Pinpoint the cell where the given text exists, returning its [x, y] midpoint coordinate. 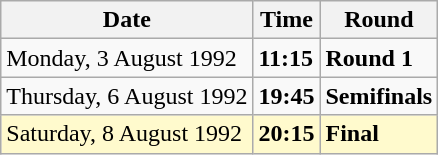
20:15 [286, 134]
Round [379, 20]
11:15 [286, 58]
19:45 [286, 96]
Date [127, 20]
Round 1 [379, 58]
Final [379, 134]
Semifinals [379, 96]
Thursday, 6 August 1992 [127, 96]
Saturday, 8 August 1992 [127, 134]
Monday, 3 August 1992 [127, 58]
Time [286, 20]
